Scan for the cell matching the given text and deliver its [x, y] coordinate at center. 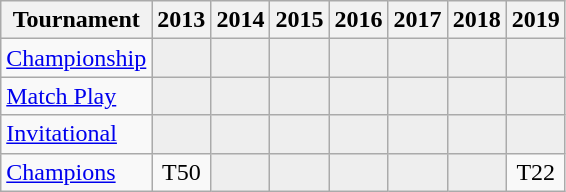
2014 [240, 20]
Invitational [76, 134]
Tournament [76, 20]
2016 [358, 20]
2015 [300, 20]
2018 [476, 20]
Champions [76, 172]
2017 [418, 20]
T50 [182, 172]
Match Play [76, 96]
2013 [182, 20]
Championship [76, 58]
T22 [536, 172]
2019 [536, 20]
